Find where the given text appears and provide that cell's center as (x, y) coordinate. 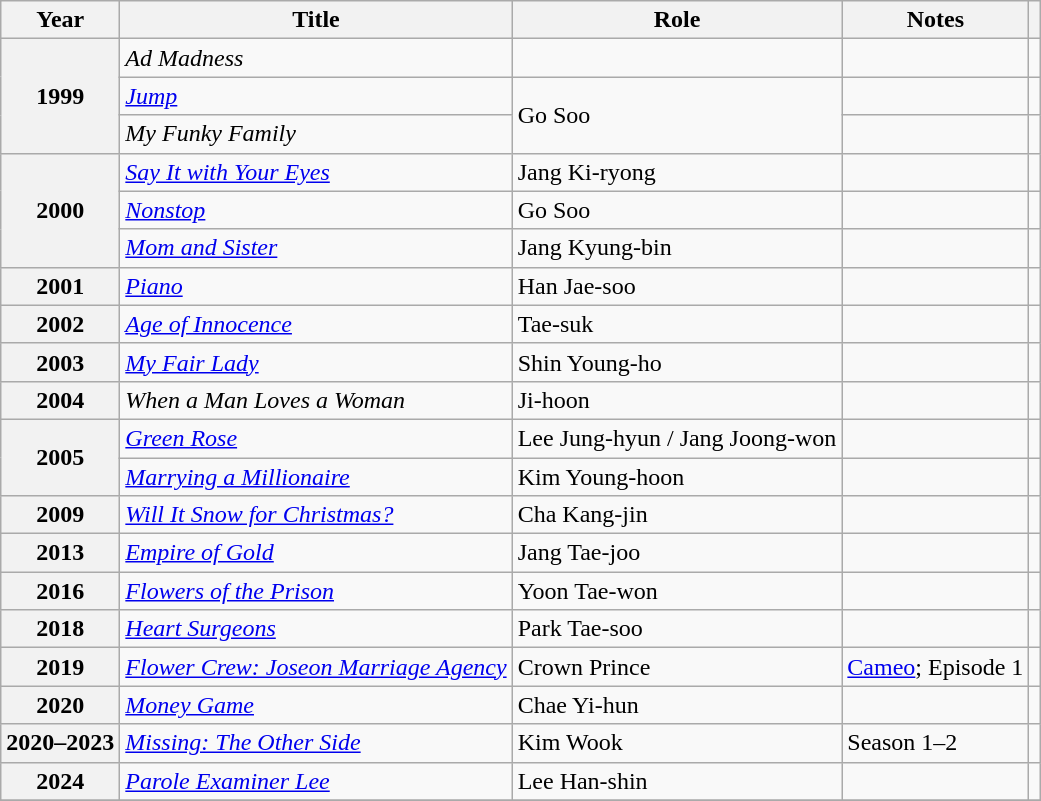
My Funky Family (316, 134)
My Fair Lady (316, 362)
1999 (60, 96)
2009 (60, 515)
Say It with Your Eyes (316, 172)
2016 (60, 591)
Year (60, 20)
Age of Innocence (316, 324)
Heart Surgeons (316, 629)
Mom and Sister (316, 248)
Money Game (316, 705)
Missing: The Other Side (316, 743)
Marrying a Millionaire (316, 477)
2020 (60, 705)
Title (316, 20)
Kim Wook (677, 743)
2003 (60, 362)
2004 (60, 400)
Will It Snow for Christmas? (316, 515)
2024 (60, 781)
Jump (316, 96)
Lee Han-shin (677, 781)
Tae-suk (677, 324)
2019 (60, 667)
2001 (60, 286)
2005 (60, 457)
Season 1–2 (936, 743)
Nonstop (316, 210)
Chae Yi-hun (677, 705)
2002 (60, 324)
Lee Jung-hyun / Jang Joong-won (677, 438)
2013 (60, 553)
Han Jae-soo (677, 286)
Kim Young-hoon (677, 477)
Ji-hoon (677, 400)
Piano (316, 286)
Role (677, 20)
Notes (936, 20)
Flower Crew: Joseon Marriage Agency (316, 667)
2018 (60, 629)
Parole Examiner Lee (316, 781)
Ad Madness (316, 58)
Cameo; Episode 1 (936, 667)
Yoon Tae-won (677, 591)
Park Tae-soo (677, 629)
Cha Kang-jin (677, 515)
When a Man Loves a Woman (316, 400)
Flowers of the Prison (316, 591)
Jang Ki-ryong (677, 172)
2020–2023 (60, 743)
Shin Young-ho (677, 362)
Jang Kyung-bin (677, 248)
Empire of Gold (316, 553)
Crown Prince (677, 667)
2000 (60, 210)
Jang Tae-joo (677, 553)
Green Rose (316, 438)
